Scan for the cell matching the given text and deliver its [x, y] coordinate at center. 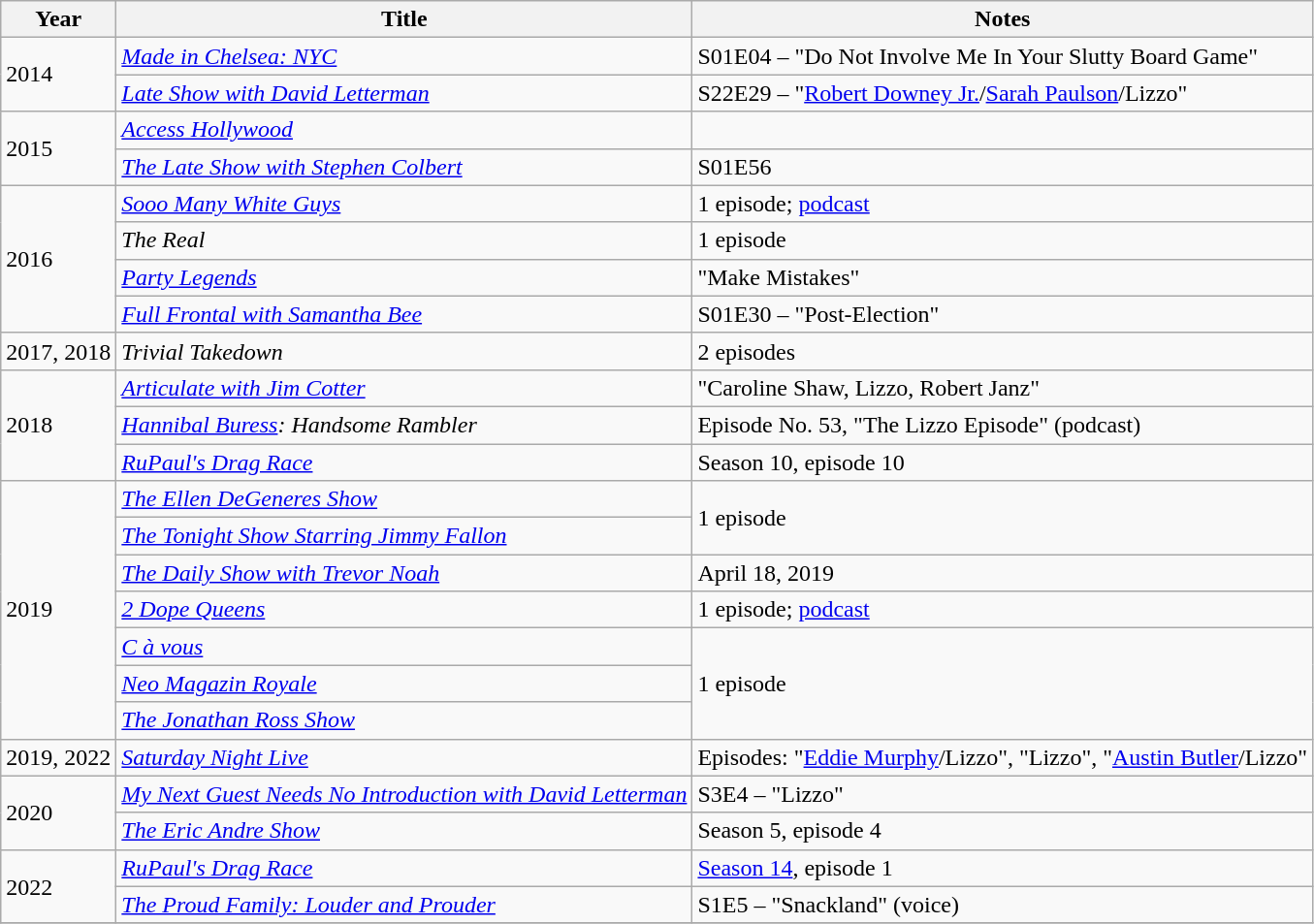
Late Show with David Letterman [404, 93]
The Daily Show with Trevor Noah [404, 573]
"Caroline Shaw, Lizzo, Robert Janz" [1003, 388]
The Proud Family: Louder and Prouder [404, 905]
Notes [1003, 19]
2018 [58, 425]
2015 [58, 148]
2017, 2018 [58, 351]
The Real [404, 240]
Hannibal Buress: Handsome Rambler [404, 425]
"Make Mistakes" [1003, 277]
2016 [58, 259]
Articulate with Jim Cotter [404, 388]
Saturday Night Live [404, 757]
2 Dope Queens [404, 610]
Year [58, 19]
My Next Guest Needs No Introduction with David Letterman [404, 794]
Season 14, episode 1 [1003, 868]
The Eric Andre Show [404, 831]
S1E5 – "Snackland" (voice) [1003, 905]
Neo Magazin Royale [404, 684]
2019 [58, 610]
S01E56 [1003, 167]
2019, 2022 [58, 757]
The Jonathan Ross Show [404, 720]
Sooo Many White Guys [404, 204]
Trivial Takedown [404, 351]
Season 10, episode 10 [1003, 462]
S22E29 – "Robert Downey Jr./Sarah Paulson/Lizzo" [1003, 93]
Episode No. 53, "The Lizzo Episode" (podcast) [1003, 425]
2 episodes [1003, 351]
S3E4 – "Lizzo" [1003, 794]
The Tonight Show Starring Jimmy Fallon [404, 536]
Party Legends [404, 277]
2020 [58, 812]
2022 [58, 886]
Access Hollywood [404, 130]
April 18, 2019 [1003, 573]
The Late Show with Stephen Colbert [404, 167]
Season 5, episode 4 [1003, 831]
S01E04 – "Do Not Involve Me In Your Slutty Board Game" [1003, 56]
2014 [58, 75]
C à vous [404, 647]
S01E30 – "Post-Election" [1003, 314]
Title [404, 19]
The Ellen DeGeneres Show [404, 499]
Full Frontal with Samantha Bee [404, 314]
Made in Chelsea: NYC [404, 56]
Episodes: "Eddie Murphy/Lizzo", "Lizzo", "Austin Butler/Lizzo" [1003, 757]
